Determine the [X, Y] coordinate at the center of the cell enclosing the given text.  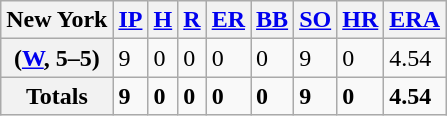
ERA [415, 20]
R [192, 20]
SO [316, 20]
ER [228, 20]
New York [57, 20]
BB [272, 20]
HR [360, 20]
(W, 5–5) [57, 58]
H [163, 20]
Totals [57, 96]
IP [130, 20]
